Locate the cell with the specified text and output its (X, Y) center coordinate. 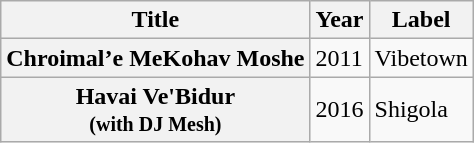
Label (421, 20)
2011 (340, 58)
Havai Ve'Bidur(with DJ Mesh) (156, 110)
Chroimal’e MeKohav Moshe (156, 58)
Title (156, 20)
Vibetown (421, 58)
2016 (340, 110)
Year (340, 20)
Shigola (421, 110)
